Scan for the cell matching the given text and deliver its (X, Y) coordinate at center. 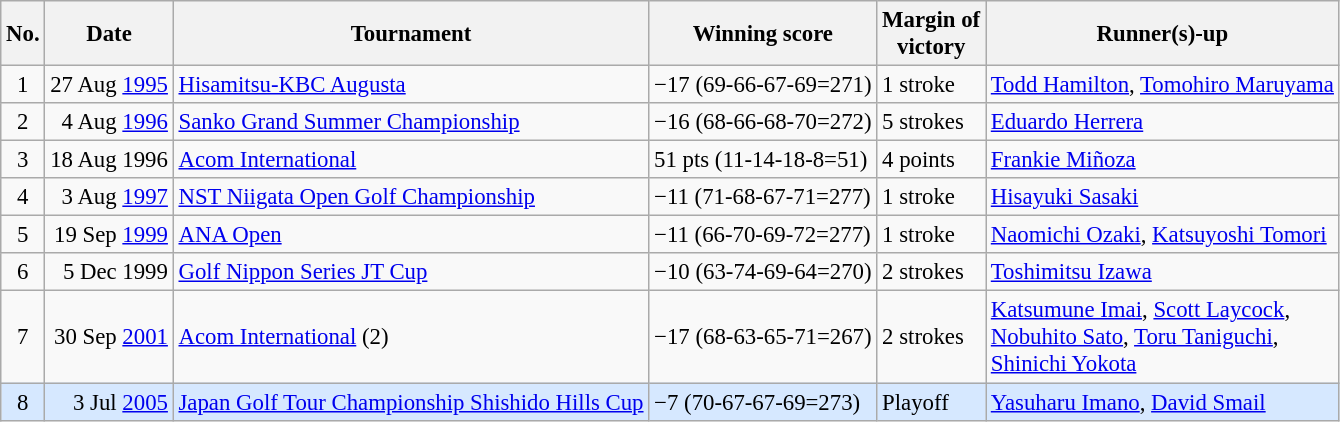
6 (23, 273)
30 Sep 2001 (109, 337)
Japan Golf Tour Championship Shishido Hills Cup (411, 402)
−17 (69-66-67-69=271) (763, 85)
Eduardo Herrera (1163, 122)
4 (23, 197)
−11 (71-68-67-71=277) (763, 197)
18 Aug 1996 (109, 160)
4 Aug 1996 (109, 122)
5 strokes (932, 122)
Date (109, 34)
8 (23, 402)
Katsumune Imai, Scott Laycock, Nobuhito Sato, Toru Taniguchi, Shinichi Yokota (1163, 337)
Todd Hamilton, Tomohiro Maruyama (1163, 85)
No. (23, 34)
NST Niigata Open Golf Championship (411, 197)
Playoff (932, 402)
51 pts (11-14-18-8=51) (763, 160)
4 points (932, 160)
−11 (66-70-69-72=277) (763, 235)
Hisayuki Sasaki (1163, 197)
Yasuharu Imano, David Smail (1163, 402)
5 (23, 235)
Runner(s)-up (1163, 34)
−16 (68-66-68-70=272) (763, 122)
Hisamitsu-KBC Augusta (411, 85)
ANA Open (411, 235)
Winning score (763, 34)
Frankie Miñoza (1163, 160)
Margin ofvictory (932, 34)
−10 (63-74-69-64=270) (763, 273)
Naomichi Ozaki, Katsuyoshi Tomori (1163, 235)
−7 (70-67-67-69=273) (763, 402)
5 Dec 1999 (109, 273)
1 (23, 85)
7 (23, 337)
Sanko Grand Summer Championship (411, 122)
Acom International (411, 160)
−17 (68-63-65-71=267) (763, 337)
3 (23, 160)
Toshimitsu Izawa (1163, 273)
Golf Nippon Series JT Cup (411, 273)
Acom International (2) (411, 337)
19 Sep 1999 (109, 235)
3 Jul 2005 (109, 402)
Tournament (411, 34)
27 Aug 1995 (109, 85)
2 (23, 122)
3 Aug 1997 (109, 197)
